Extract the [x, y] coordinate from the center of the cell holding the provided text.  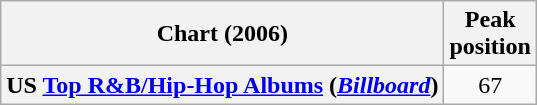
67 [490, 85]
Chart (2006) [222, 34]
US Top R&B/Hip-Hop Albums (Billboard) [222, 85]
Peak position [490, 34]
